Determine the [X, Y] coordinate at the center of the cell enclosing the given text.  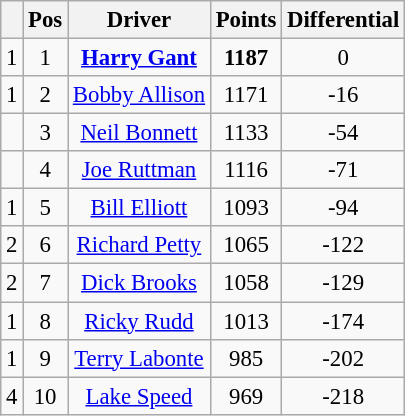
Richard Petty [140, 245]
-122 [344, 245]
9 [46, 358]
1065 [246, 245]
985 [246, 358]
6 [46, 245]
Lake Speed [140, 396]
-71 [344, 170]
Neil Bonnett [140, 133]
-94 [344, 208]
10 [46, 396]
-16 [344, 95]
5 [46, 208]
Ricky Rudd [140, 321]
969 [246, 396]
Dick Brooks [140, 283]
-174 [344, 321]
-218 [344, 396]
7 [46, 283]
Pos [46, 20]
Harry Gant [140, 58]
1058 [246, 283]
1093 [246, 208]
Bobby Allison [140, 95]
1116 [246, 170]
Points [246, 20]
1133 [246, 133]
1187 [246, 58]
3 [46, 133]
-202 [344, 358]
8 [46, 321]
1013 [246, 321]
Joe Ruttman [140, 170]
Terry Labonte [140, 358]
1171 [246, 95]
Driver [140, 20]
-54 [344, 133]
Differential [344, 20]
-129 [344, 283]
Bill Elliott [140, 208]
0 [344, 58]
